Scan for the cell matching the given text and deliver its [X, Y] coordinate at center. 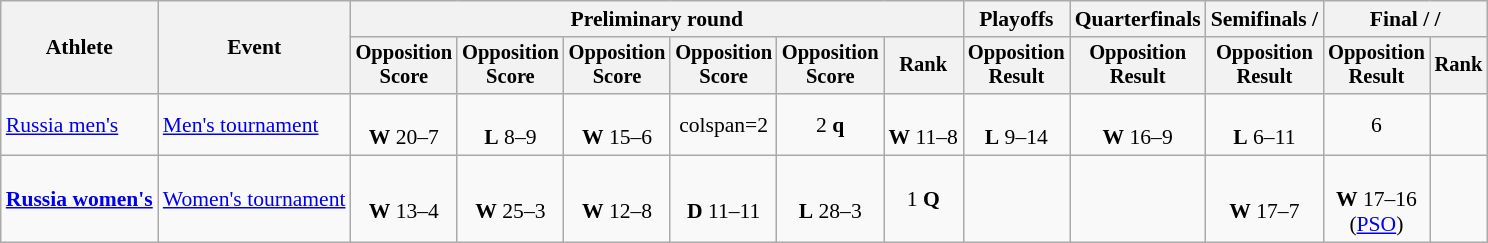
1 Q [924, 200]
W 17–16(PSO) [1376, 200]
Preliminary round [657, 19]
W 25–3 [510, 200]
W 16–9 [1138, 124]
Final / / [1405, 19]
L 6–11 [1264, 124]
W 20–7 [404, 124]
2 q [830, 124]
Women's tournament [254, 200]
Event [254, 48]
L 28–3 [830, 200]
Men's tournament [254, 124]
W 13–4 [404, 200]
colspan=2 [724, 124]
6 [1376, 124]
W 12–8 [618, 200]
Playoffs [1016, 19]
Quarterfinals [1138, 19]
W 11–8 [924, 124]
Russia women's [80, 200]
L 9–14 [1016, 124]
D 11–11 [724, 200]
W 15–6 [618, 124]
W 17–7 [1264, 200]
L 8–9 [510, 124]
Athlete [80, 48]
Russia men's [80, 124]
Semifinals / [1264, 19]
